From the cell containing the given text, extract its center point as (X, Y) coordinate. 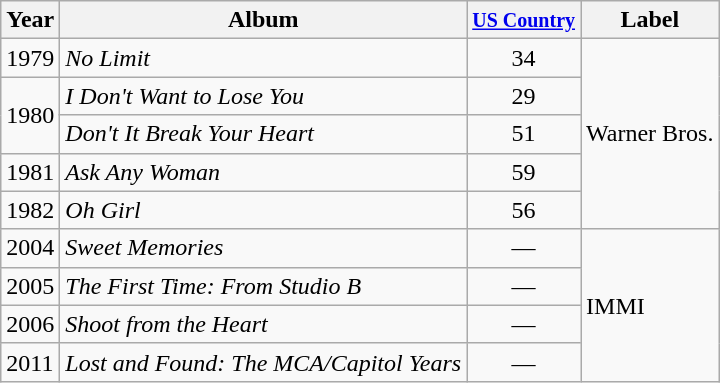
Sweet Memories (264, 248)
1980 (30, 115)
Don't It Break Your Heart (264, 134)
Ask Any Woman (264, 172)
Year (30, 20)
1981 (30, 172)
Oh Girl (264, 210)
The First Time: From Studio B (264, 286)
2011 (30, 362)
I Don't Want to Lose You (264, 96)
34 (524, 58)
29 (524, 96)
51 (524, 134)
59 (524, 172)
IMMI (650, 305)
Album (264, 20)
Lost and Found: The MCA/Capitol Years (264, 362)
US Country (524, 20)
56 (524, 210)
2006 (30, 324)
Label (650, 20)
1982 (30, 210)
1979 (30, 58)
No Limit (264, 58)
2004 (30, 248)
Warner Bros. (650, 134)
Shoot from the Heart (264, 324)
2005 (30, 286)
